Return the (X, Y) coordinate for the center point of the cell that contains the specified text.  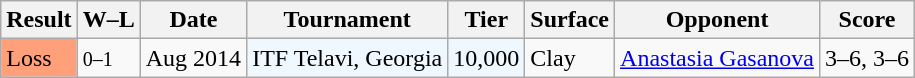
10,000 (486, 58)
Result (39, 20)
Anastasia Gasanova (718, 58)
Clay (570, 58)
Loss (39, 58)
Tier (486, 20)
Date (193, 20)
W–L (108, 20)
ITF Telavi, Georgia (348, 58)
Aug 2014 (193, 58)
3–6, 3–6 (868, 58)
Tournament (348, 20)
Opponent (718, 20)
Score (868, 20)
Surface (570, 20)
0–1 (108, 58)
